Provide the (x, y) coordinate of the cell's center where the given text is located.  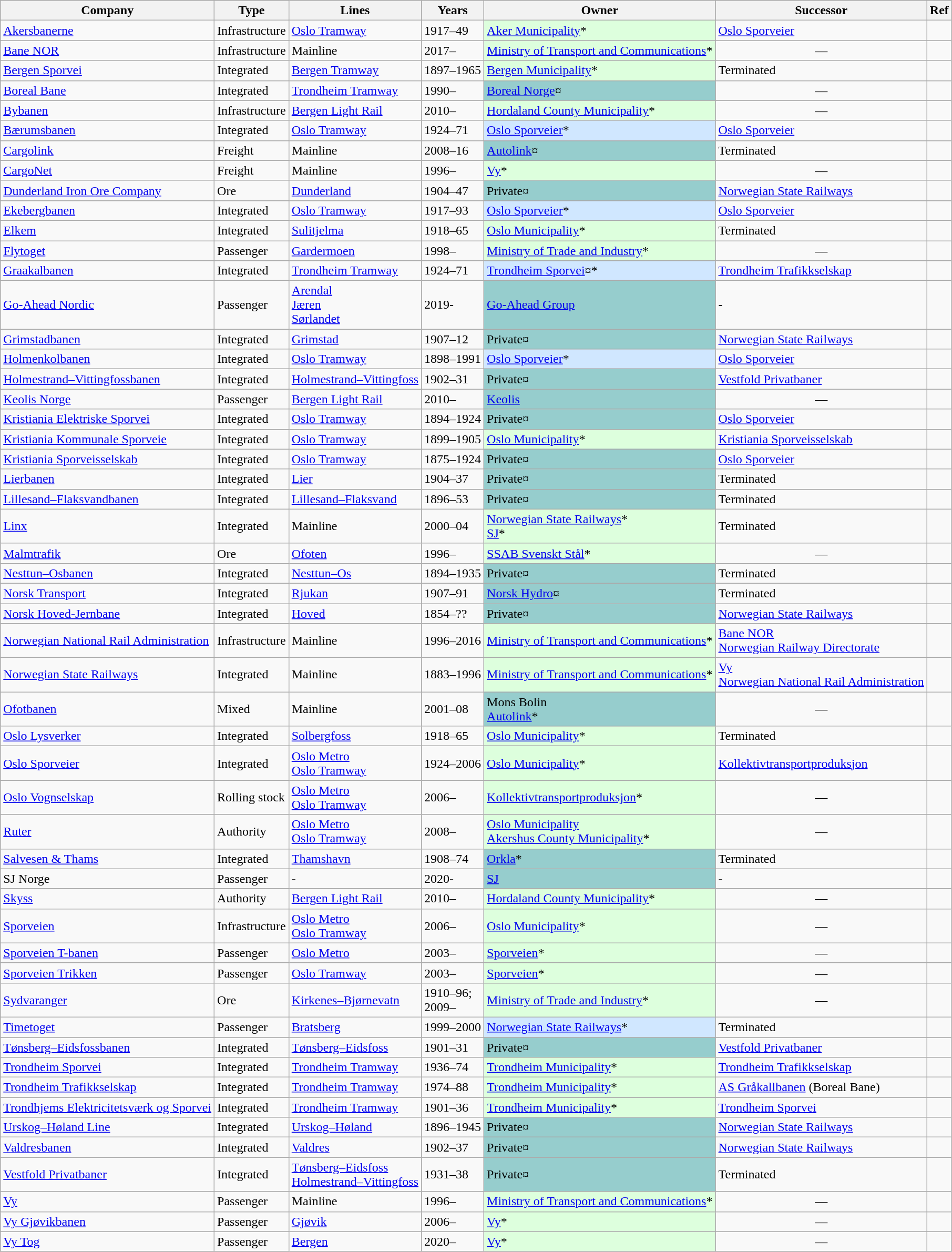
Lillesand–Flaksvand (355, 499)
Tønsberg–Eidsfoss (355, 1047)
2020– (453, 1241)
1996–2016 (453, 640)
Norsk Hydro¤ (600, 593)
Company (107, 11)
Skyss (107, 899)
Cargolink (107, 150)
CargoNet (107, 170)
Ofotbanen (107, 709)
1854–?? (453, 614)
Norwegian National Rail Administration (107, 640)
Bane NOR Norwegian Railway Directorate (821, 640)
Valdres (355, 1147)
2020- (453, 879)
Solbergfoss (355, 736)
1990– (453, 90)
1894–1924 (453, 419)
Aker Municipality* (600, 30)
Go-Ahead Nordic (107, 305)
1897–1965 (453, 70)
2017– (453, 50)
Kollektivtransportproduksjon (821, 764)
Kristiania Elektriske Sporvei (107, 419)
Bybanen (107, 110)
Urskog–Høland (355, 1127)
ArendalJærenSørlandet (355, 305)
Norsk Transport (107, 593)
1931–38 (453, 1175)
Mons BolinAutolink* (600, 709)
1904–47 (453, 190)
Flytoget (107, 251)
1917–49 (453, 30)
1974–88 (453, 1087)
1896–1945 (453, 1127)
Oslo Lysverker (107, 736)
Malmtrafik (107, 553)
Graakalbanen (107, 271)
Akersbanerne (107, 30)
Ekebergbanen (107, 210)
Gardermoen (355, 251)
SJ Norge (107, 879)
Kollektivtransportproduksjon* (600, 797)
Trondheim Sporvei¤* (600, 271)
Tønsberg–Eidsfossbanen (107, 1047)
2008– (453, 832)
Lierbanen (107, 479)
1902–31 (453, 379)
Kirkenes–Bjørnevatn (355, 1000)
Linx (107, 526)
Norsk Hoved-Jernbane (107, 614)
Type (252, 11)
SSAB Svenskt Stål* (600, 553)
Sporveien T-banen (107, 953)
1907–12 (453, 339)
Vy (107, 1202)
VyNorwegian National Rail Administration (821, 675)
Dunderland (355, 190)
1898–1991 (453, 359)
1936–74 (453, 1067)
Bergen Sporvei (107, 70)
1896–53 (453, 499)
Trondhjems Elektricitetsværk og Sporvei (107, 1107)
Owner (600, 11)
Grimstadbanen (107, 339)
Ruter (107, 832)
Keolis Norge (107, 399)
1998– (453, 251)
Years (453, 11)
Keolis (600, 399)
Boreal Norge¤ (600, 90)
SJ (600, 879)
1894–1935 (453, 573)
Boreal Bane (107, 90)
1999–2000 (453, 1027)
Tønsberg–EidsfossHolmestrand–Vittingfoss (355, 1175)
1883–1996 (453, 675)
2001–08 (453, 709)
Lines (355, 11)
1917–93 (453, 210)
Vy Gjøvikbanen (107, 1222)
Bergen Tramway (355, 70)
Gjøvik (355, 1222)
Bane NOR (107, 50)
Sydvaranger (107, 1000)
Ref (939, 11)
Oslo MunicipalityAkershus County Municipality* (600, 832)
Salvesen & Thams (107, 859)
1904–37 (453, 479)
Nesttun–Os (355, 573)
Holmenkolbanen (107, 359)
AS Gråkallbanen (Boreal Bane) (821, 1087)
Oslo Metro (355, 953)
2000–04 (453, 526)
Hoved (355, 614)
Rolling stock (252, 797)
Oslo Vognselskap (107, 797)
Autolink¤ (600, 150)
2019- (453, 305)
1902–37 (453, 1147)
Ofoten (355, 553)
2008–16 (453, 150)
Bergen Municipality* (600, 70)
Urskog–Høland Line (107, 1127)
Orkla* (600, 859)
Norwegian State Railways* (600, 1027)
Vy Tog (107, 1241)
1910–96;2009– (453, 1000)
Timetoget (107, 1027)
Dunderland Iron Ore Company (107, 190)
1901–36 (453, 1107)
Sulitjelma (355, 230)
1908–74 (453, 859)
1924–2006 (453, 764)
Valdresbanen (107, 1147)
Kristiania Kommunale Sporveie (107, 439)
Rjukan (355, 593)
1899–1905 (453, 439)
1901–31 (453, 1047)
Thamshavn (355, 859)
Nesttun–Osbanen (107, 573)
Bratsberg (355, 1027)
Holmestrand–Vittingfossbanen (107, 379)
Holmestrand–Vittingfoss (355, 379)
1907–91 (453, 593)
1875–1924 (453, 459)
Bærumsbanen (107, 130)
Lillesand–Flaksvandbanen (107, 499)
Successor (821, 11)
Go-Ahead Group (600, 305)
Sporveien Trikken (107, 973)
Bergen (355, 1241)
Mixed (252, 709)
Norwegian State Railways*SJ* (600, 526)
Lier (355, 479)
Elkem (107, 230)
Sporveien (107, 925)
Grimstad (355, 339)
